Capture the cell that displays the provided text and extract its [x, y] central coordinate. 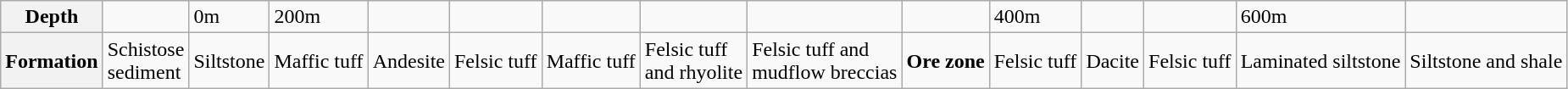
Laminated siltstone [1321, 61]
Schistosesediment [146, 61]
200m [319, 17]
Felsic tuffand rhyolite [693, 61]
Andesite [409, 61]
600m [1321, 17]
Dacite [1113, 61]
Ore zone [946, 61]
Siltstone and shale [1487, 61]
Formation [52, 61]
Siltstone [229, 61]
Felsic tuff andmudflow breccias [825, 61]
0m [229, 17]
Depth [52, 17]
400m [1036, 17]
